Output the (X, Y) coordinate of the center of the cell containing the given text.  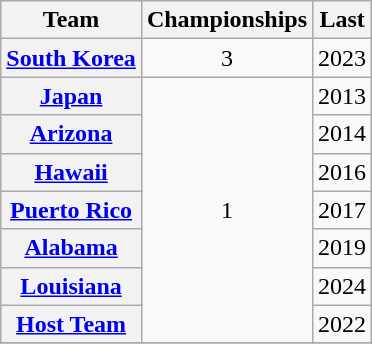
2016 (342, 172)
Alabama (72, 248)
2019 (342, 248)
Host Team (72, 324)
2022 (342, 324)
2013 (342, 96)
Japan (72, 96)
Hawaii (72, 172)
South Korea (72, 58)
Team (72, 20)
3 (226, 58)
1 (226, 210)
Louisiana (72, 286)
2017 (342, 210)
Arizona (72, 134)
Puerto Rico (72, 210)
2014 (342, 134)
2023 (342, 58)
2024 (342, 286)
Last (342, 20)
Championships (226, 20)
